From the cell containing the given text, extract its center point as (x, y) coordinate. 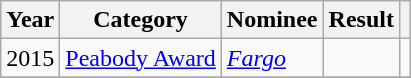
Result (361, 20)
Nominee (272, 20)
Year (30, 20)
Fargo (272, 58)
Category (141, 20)
2015 (30, 58)
Peabody Award (141, 58)
